Return the (X, Y) coordinate for the center point of the cell that contains the specified text.  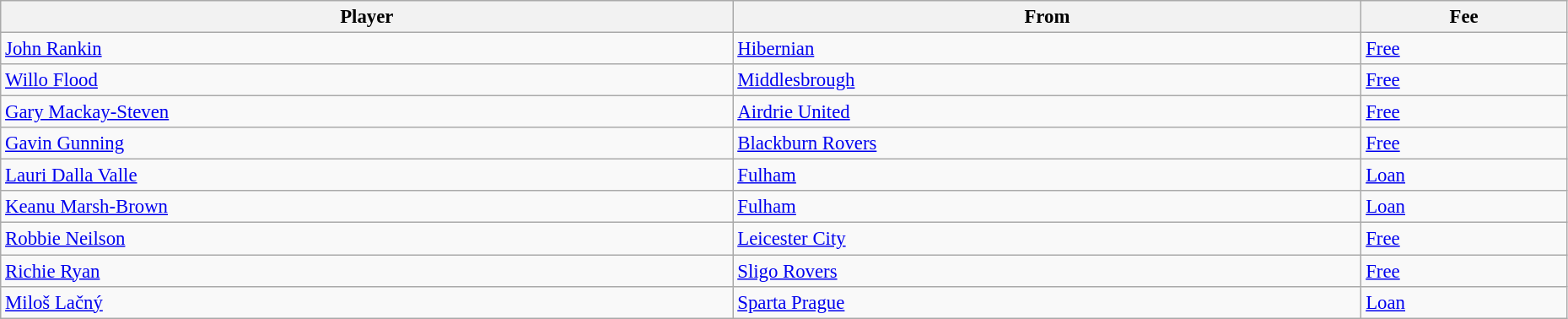
Gary Mackay-Steven (367, 112)
Lauri Dalla Valle (367, 176)
Miloš Lačný (367, 302)
Sparta Prague (1048, 302)
Middlesbrough (1048, 80)
Gavin Gunning (367, 143)
Hibernian (1048, 49)
Willo Flood (367, 80)
Fee (1464, 17)
Richie Ryan (367, 271)
Keanu Marsh-Brown (367, 207)
Blackburn Rovers (1048, 143)
Airdrie United (1048, 112)
Leicester City (1048, 239)
John Rankin (367, 49)
Robbie Neilson (367, 239)
Player (367, 17)
Sligo Rovers (1048, 271)
From (1048, 17)
